Detect which cell encompasses the target text, then output its [x, y] center coordinate. 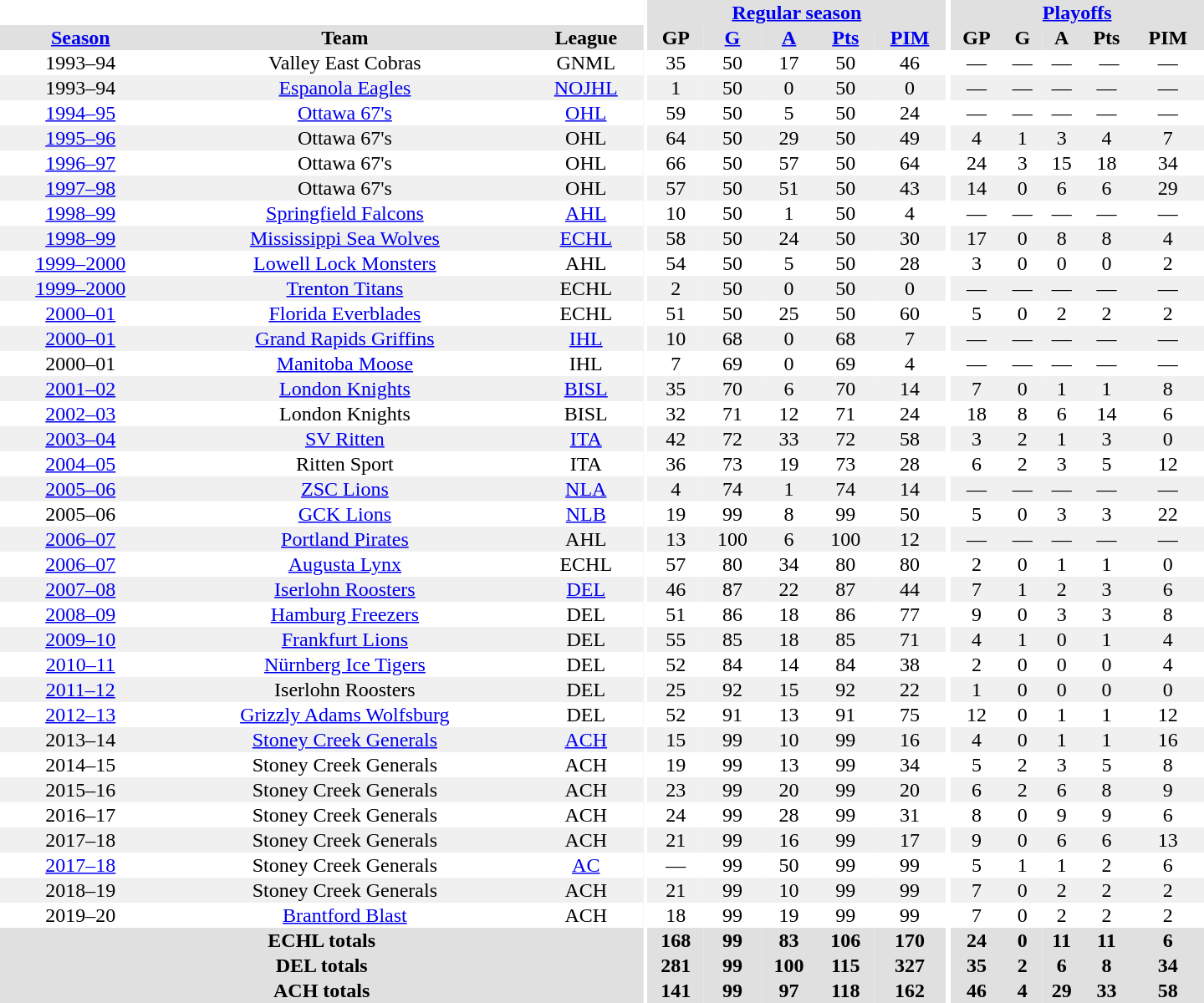
Playoffs [1077, 13]
Valley East Cobras [345, 63]
162 [910, 990]
44 [910, 589]
49 [910, 138]
97 [789, 990]
55 [676, 639]
Season [80, 38]
2016–17 [80, 815]
Lowell Lock Monsters [345, 263]
170 [910, 940]
327 [910, 965]
Grand Rapids Griffins [345, 339]
Hamburg Freezers [345, 614]
75 [910, 715]
1996–97 [80, 163]
2018–19 [80, 890]
83 [789, 940]
Springfield Falcons [345, 213]
ECHL totals [321, 940]
2011–12 [80, 690]
NLB [585, 514]
38 [910, 664]
2015–16 [80, 790]
Augusta Lynx [345, 564]
Florida Everblades [345, 313]
2003–04 [80, 439]
168 [676, 940]
2004–05 [80, 464]
54 [676, 263]
2009–10 [80, 639]
1997–98 [80, 188]
Grizzly Adams Wolfsburg [345, 715]
2002–03 [80, 414]
2007–08 [80, 589]
1995–96 [80, 138]
2019–20 [80, 915]
2010–11 [80, 664]
GNML [585, 63]
Mississippi Sea Wolves [345, 238]
42 [676, 439]
30 [910, 238]
2001–02 [80, 389]
NOJHL [585, 88]
Regular season [796, 13]
115 [845, 965]
Manitoba Moose [345, 364]
2008–09 [80, 614]
59 [676, 113]
1994–95 [80, 113]
23 [676, 790]
GCK Lions [345, 514]
77 [910, 614]
118 [845, 990]
31 [910, 815]
Portland Pirates [345, 539]
Ritten Sport [345, 464]
2014–15 [80, 765]
281 [676, 965]
66 [676, 163]
Team [345, 38]
League [585, 38]
DEL totals [321, 965]
Frankfurt Lions [345, 639]
Espanola Eagles [345, 88]
141 [676, 990]
NLA [585, 489]
32 [676, 414]
AC [585, 865]
36 [676, 464]
43 [910, 188]
Trenton Titans [345, 288]
106 [845, 940]
2012–13 [80, 715]
ZSC Lions [345, 489]
Brantford Blast [345, 915]
Nürnberg Ice Tigers [345, 664]
ACH totals [321, 990]
SV Ritten [345, 439]
60 [910, 313]
2013–14 [80, 740]
